Scan for the cell matching the given text and deliver its (X, Y) coordinate at center. 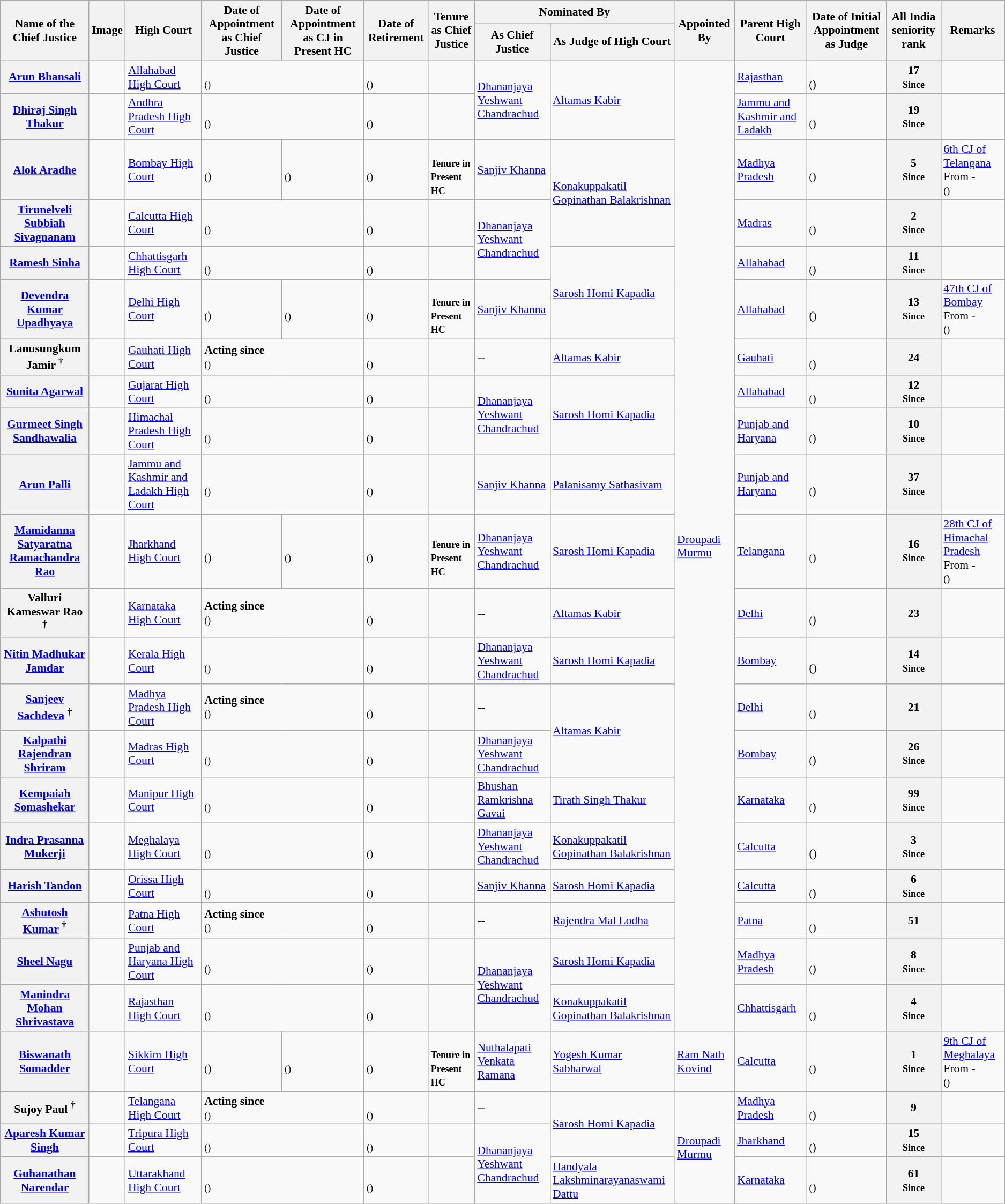
Kempaiah Somashekar (45, 801)
Ashutosh Kumar † (45, 921)
4Since (913, 1008)
3Since (913, 847)
Yogesh Kumar Sabharwal (612, 1061)
Handyala Lakshminarayanaswami Dattu (612, 1180)
Tirath Singh Thakur (612, 801)
Mamidanna Satyaratna Ramachandra Rao (45, 552)
Madhya Pradesh High Court (163, 708)
Tenure as Chief Justice (451, 31)
Kerala High Court (163, 662)
9th CJ of Meghalaya From - () (972, 1061)
Rajasthan (770, 77)
Lanusungkum Jamir † (45, 357)
Uttarakhand High Court (163, 1180)
11Since (913, 263)
Palanisamy Sathasivam (612, 485)
Date of Initial Appointment as Judge (846, 31)
6Since (913, 887)
Madras (770, 223)
Calcutta High Court (163, 223)
Arun Palli (45, 485)
Jharkhand (770, 1141)
Aparesh Kumar Singh (45, 1141)
Valluri Kameswar Rao † (45, 613)
Karnataka High Court (163, 613)
Bhushan Ramkrishna Gavai (512, 801)
Dhiraj Singh Thakur (45, 117)
28th CJ of Himachal Pradesh From - () (972, 552)
47th CJ of Bombay From - () (972, 309)
15Since (913, 1141)
Gurmeet Singh Sandhawalia (45, 431)
10Since (913, 431)
Sunita Agarwal (45, 391)
37Since (913, 485)
Nominated By (575, 12)
8Since (913, 962)
Parent High Court (770, 31)
Himachal Pradesh High Court (163, 431)
Chhattisgarh (770, 1008)
2Since (913, 223)
Date of Appointment as CJ in Present HC (323, 31)
Patna High Court (163, 921)
99Since (913, 801)
51 (913, 921)
Nitin Madhukar Jamdar (45, 662)
Gauhati High Court (163, 357)
Sanjeev Sachdeva † (45, 708)
Andhra Pradesh High Court (163, 117)
23 (913, 613)
Patna (770, 921)
Name of the Chief Justice (45, 31)
Jharkhand High Court (163, 552)
As Chief Justice (512, 42)
6th CJ of Telangana From - () (972, 170)
Devendra Kumar Upadhyaya (45, 309)
26Since (913, 754)
Madras High Court (163, 754)
Meghalaya High Court (163, 847)
All India seniority rank (913, 31)
9 (913, 1108)
Alok Aradhe (45, 170)
Ram Nath Kovind (704, 1061)
13Since (913, 309)
Appointed By (704, 31)
Kalpathi Rajendran Shriram (45, 754)
Punjab and Haryana High Court (163, 962)
Harish Tandon (45, 887)
Telangana (770, 552)
Biswanath Somadder (45, 1061)
17Since (913, 77)
Bombay High Court (163, 170)
Jammu and Kashmir and Ladakh High Court (163, 485)
Tirunelveli Subbiah Sivagnanam (45, 223)
Delhi High Court (163, 309)
Chhattisgarh High Court (163, 263)
61Since (913, 1180)
14Since (913, 662)
24 (913, 357)
Guhanathan Narendar (45, 1180)
Tripura High Court (163, 1141)
Jammu and Kashmir and Ladakh (770, 117)
High Court (163, 31)
Manindra Mohan Shrivastava (45, 1008)
As Judge of High Court (612, 42)
Remarks (972, 31)
Image (107, 31)
19Since (913, 117)
Date of Appointment as Chief Justice (242, 31)
Allahabad High Court (163, 77)
1Since (913, 1061)
Gauhati (770, 357)
Rajendra Mal Lodha (612, 921)
21 (913, 708)
Telangana High Court (163, 1108)
Sheel Nagu (45, 962)
Nuthalapati Venkata Ramana (512, 1061)
Manipur High Court (163, 801)
Rajasthan High Court (163, 1008)
16Since (913, 552)
5Since (913, 170)
Ramesh Sinha (45, 263)
Indra Prasanna Mukerji (45, 847)
Sujoy Paul † (45, 1108)
Sikkim High Court (163, 1061)
Orissa High Court (163, 887)
Arun Bhansali (45, 77)
Date of Retirement (396, 31)
Gujarat High Court (163, 391)
12Since (913, 391)
